Find where the given text appears and provide that cell's center as (X, Y) coordinate. 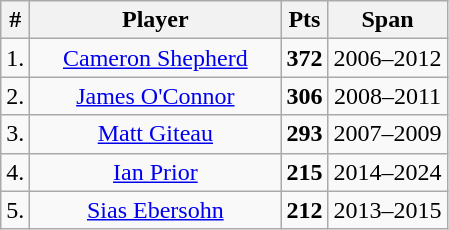
215 (304, 172)
306 (304, 96)
Ian Prior (156, 172)
Sias Ebersohn (156, 210)
# (16, 20)
5. (16, 210)
2013–2015 (388, 210)
James O'Connor (156, 96)
4. (16, 172)
293 (304, 134)
Span (388, 20)
Cameron Shepherd (156, 58)
2008–2011 (388, 96)
372 (304, 58)
Matt Giteau (156, 134)
2007–2009 (388, 134)
2014–2024 (388, 172)
2006–2012 (388, 58)
Player (156, 20)
3. (16, 134)
Pts (304, 20)
212 (304, 210)
2. (16, 96)
1. (16, 58)
